Return (x, y) of the center of cell containing provided text 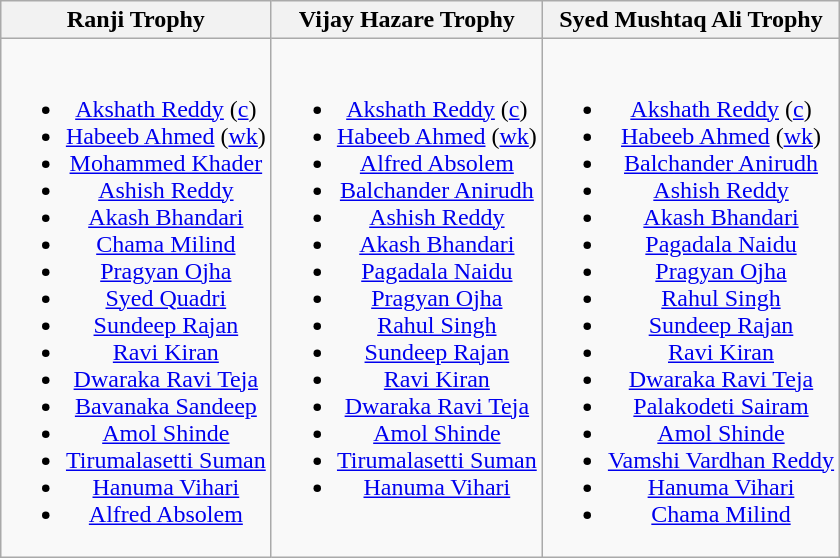
Ranji Trophy (136, 20)
Vijay Hazare Trophy (406, 20)
Syed Mushtaq Ali Trophy (690, 20)
